Determine the [x, y] coordinate at the center of the cell enclosing the given text.  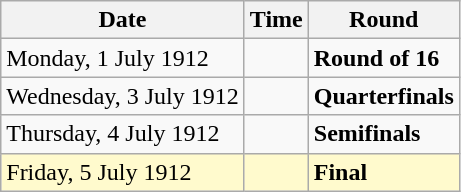
Round of 16 [384, 58]
Friday, 5 July 1912 [123, 172]
Final [384, 172]
Semifinals [384, 134]
Monday, 1 July 1912 [123, 58]
Time [276, 20]
Wednesday, 3 July 1912 [123, 96]
Quarterfinals [384, 96]
Date [123, 20]
Thursday, 4 July 1912 [123, 134]
Round [384, 20]
